Output the (x, y) coordinate of the center of the cell containing the given text.  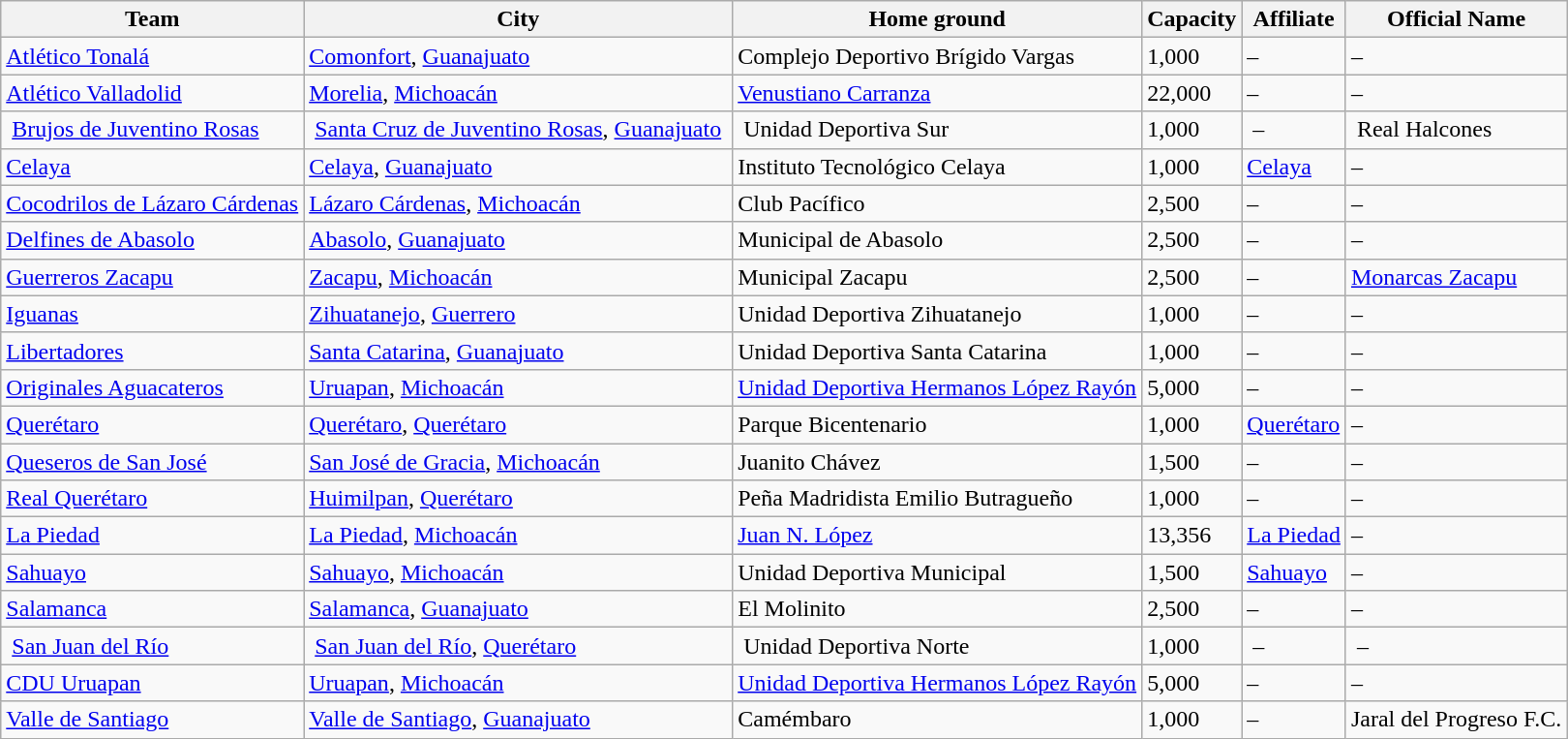
Capacity (1192, 19)
Instituto Tecnológico Celaya (937, 167)
13,356 (1192, 536)
Municipal de Abasolo (937, 240)
Lázaro Cárdenas, Michoacán (519, 203)
San José de Gracia, Michoacán (519, 462)
Querétaro, Querétaro (519, 424)
Juan N. López (937, 536)
Sahuayo, Michoacán (519, 572)
Real Halcones (1456, 130)
Santa Cruz de Juventino Rosas, Guanajuato (519, 130)
Jaral del Progreso F.C. (1456, 720)
Huimilpan, Querétaro (519, 499)
Unidad Deportiva Zihuatanejo (937, 314)
Abasolo, Guanajuato (519, 240)
San Juan del Río (153, 646)
Cocodrilos de Lázaro Cárdenas (153, 203)
Monarcas Zacapu (1456, 277)
Morelia, Michoacán (519, 93)
Delfines de Abasolo (153, 240)
Peña Madridista Emilio Butragueño (937, 499)
Unidad Deportiva Sur (937, 130)
Venustiano Carranza (937, 93)
22,000 (1192, 93)
Unidad Deportiva Santa Catarina (937, 351)
La Piedad, Michoacán (519, 536)
Juanito Chávez (937, 462)
Municipal Zacapu (937, 277)
Queseros de San José (153, 462)
Atlético Valladolid (153, 93)
Real Querétaro (153, 499)
El Molinito (937, 609)
San Juan del Río, Querétaro (519, 646)
Official Name (1456, 19)
Salamanca, Guanajuato (519, 609)
Salamanca (153, 609)
Iguanas (153, 314)
Unidad Deportiva Norte (937, 646)
Brujos de Juventino Rosas (153, 130)
Zihuatanejo, Guerrero (519, 314)
Valle de Santiago (153, 720)
Parque Bicentenario (937, 424)
Home ground (937, 19)
Affiliate (1294, 19)
Libertadores (153, 351)
CDU Uruapan (153, 683)
Team (153, 19)
Unidad Deportiva Municipal (937, 572)
Guerreros Zacapu (153, 277)
Valle de Santiago, Guanajuato (519, 720)
Santa Catarina, Guanajuato (519, 351)
Club Pacífico (937, 203)
Atlético Tonalá (153, 56)
Camémbaro (937, 720)
Originales Aguacateros (153, 387)
Comonfort, Guanajuato (519, 56)
City (519, 19)
Complejo Deportivo Brígido Vargas (937, 56)
Celaya, Guanajuato (519, 167)
Zacapu, Michoacán (519, 277)
